Pinpoint the cell where the given text exists, returning its [x, y] midpoint coordinate. 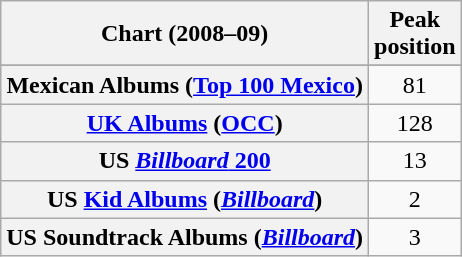
UK Albums (OCC) [185, 123]
81 [415, 85]
US Soundtrack Albums (Billboard) [185, 237]
US Kid Albums (Billboard) [185, 199]
3 [415, 237]
Mexican Albums (Top 100 Mexico) [185, 85]
13 [415, 161]
US Billboard 200 [185, 161]
2 [415, 199]
Chart (2008–09) [185, 34]
128 [415, 123]
Peakposition [415, 34]
